Pinpoint the cell where the given text exists, returning its (x, y) midpoint coordinate. 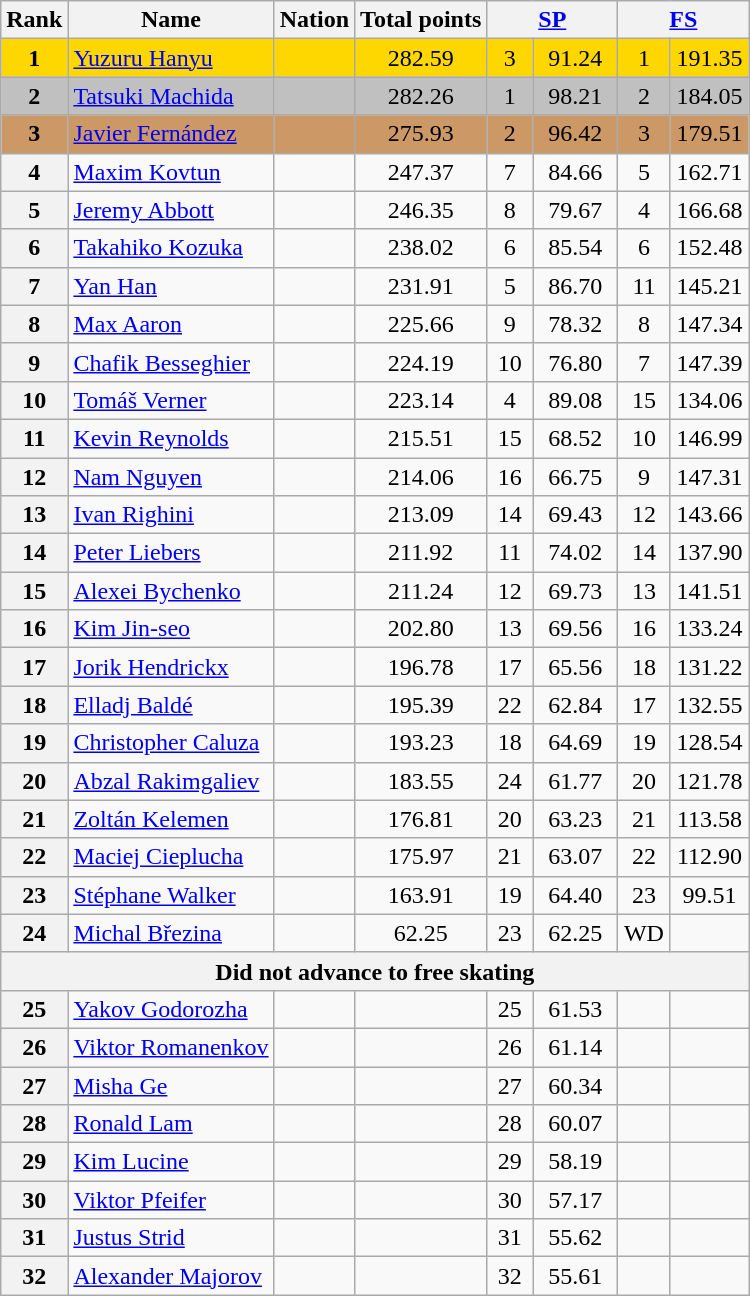
Total points (421, 20)
128.54 (710, 743)
64.40 (576, 895)
99.51 (710, 895)
Yan Han (171, 286)
282.26 (421, 96)
SP (552, 20)
195.39 (421, 705)
Tatsuki Machida (171, 96)
112.90 (710, 857)
Abzal Rakimgaliev (171, 781)
Nam Nguyen (171, 477)
WD (644, 933)
Yuzuru Hanyu (171, 58)
225.66 (421, 324)
Michal Březina (171, 933)
175.97 (421, 857)
74.02 (576, 553)
69.43 (576, 515)
Viktor Romanenkov (171, 1047)
63.07 (576, 857)
62.84 (576, 705)
141.51 (710, 591)
163.91 (421, 895)
162.71 (710, 172)
282.59 (421, 58)
211.24 (421, 591)
133.24 (710, 629)
121.78 (710, 781)
76.80 (576, 362)
176.81 (421, 819)
215.51 (421, 438)
66.75 (576, 477)
Kim Jin-seo (171, 629)
Yakov Godorozha (171, 1009)
55.61 (576, 1276)
69.73 (576, 591)
Max Aaron (171, 324)
58.19 (576, 1162)
60.07 (576, 1124)
183.55 (421, 781)
Ronald Lam (171, 1124)
Tomáš Verner (171, 400)
Stéphane Walker (171, 895)
113.58 (710, 819)
Name (171, 20)
69.56 (576, 629)
191.35 (710, 58)
202.80 (421, 629)
85.54 (576, 248)
184.05 (710, 96)
224.19 (421, 362)
79.67 (576, 210)
Chafik Besseghier (171, 362)
96.42 (576, 134)
Javier Fernández (171, 134)
275.93 (421, 134)
193.23 (421, 743)
Maciej Cieplucha (171, 857)
214.06 (421, 477)
147.31 (710, 477)
213.09 (421, 515)
179.51 (710, 134)
134.06 (710, 400)
143.66 (710, 515)
FS (684, 20)
Did not advance to free skating (375, 971)
145.21 (710, 286)
89.08 (576, 400)
223.14 (421, 400)
68.52 (576, 438)
246.35 (421, 210)
Viktor Pfeifer (171, 1200)
Misha Ge (171, 1085)
131.22 (710, 667)
63.23 (576, 819)
211.92 (421, 553)
196.78 (421, 667)
152.48 (710, 248)
Kevin Reynolds (171, 438)
Elladj Baldé (171, 705)
231.91 (421, 286)
238.02 (421, 248)
146.99 (710, 438)
86.70 (576, 286)
166.68 (710, 210)
Justus Strid (171, 1238)
147.34 (710, 324)
Christopher Caluza (171, 743)
Maxim Kovtun (171, 172)
Alexander Majorov (171, 1276)
Takahiko Kozuka (171, 248)
65.56 (576, 667)
Rank (34, 20)
78.32 (576, 324)
Nation (314, 20)
84.66 (576, 172)
91.24 (576, 58)
Alexei Bychenko (171, 591)
132.55 (710, 705)
147.39 (710, 362)
Peter Liebers (171, 553)
Zoltán Kelemen (171, 819)
Jorik Hendrickx (171, 667)
98.21 (576, 96)
57.17 (576, 1200)
Kim Lucine (171, 1162)
Ivan Righini (171, 515)
247.37 (421, 172)
Jeremy Abbott (171, 210)
55.62 (576, 1238)
61.77 (576, 781)
61.53 (576, 1009)
64.69 (576, 743)
60.34 (576, 1085)
137.90 (710, 553)
61.14 (576, 1047)
